Extract the (X, Y) coordinate from the center of the cell holding the provided text.  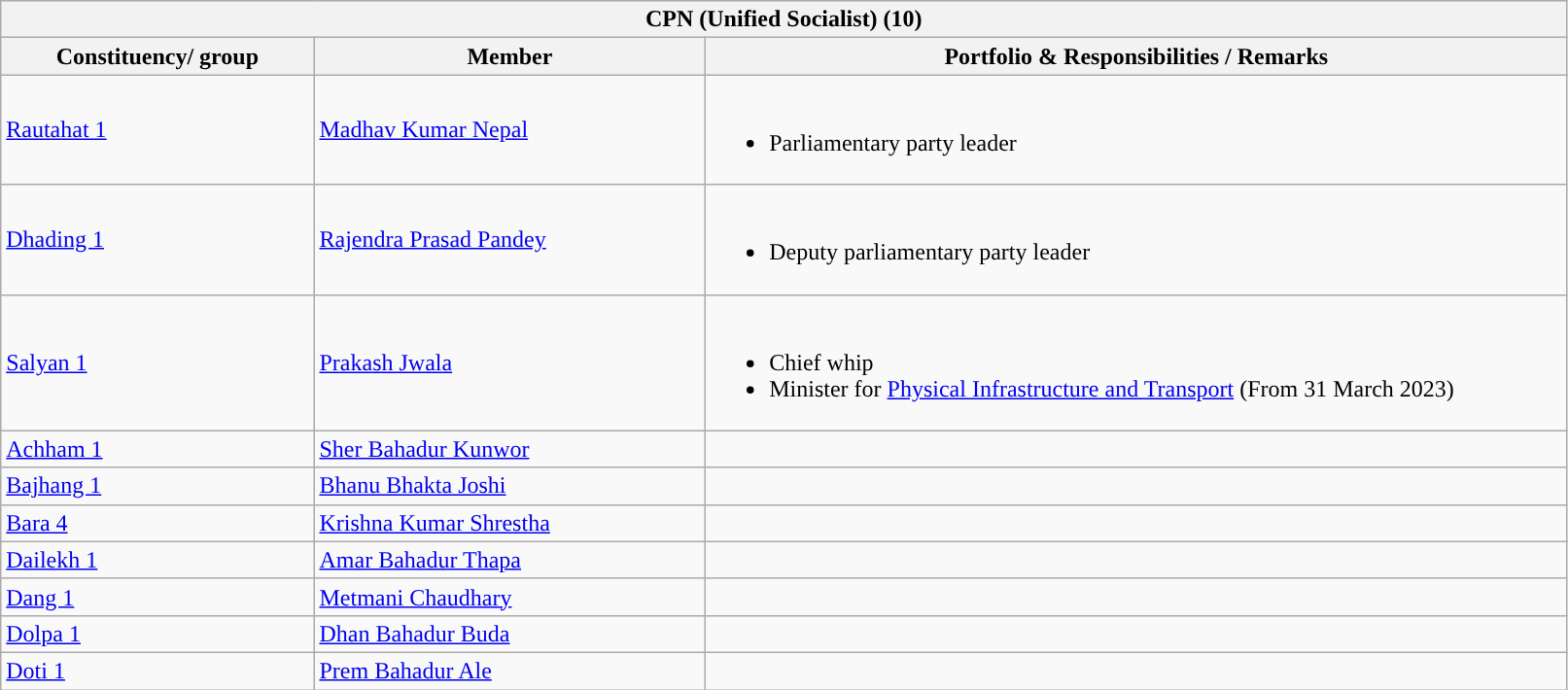
Dhan Bahadur Buda (509, 634)
Member (509, 56)
Dailekh 1 (157, 560)
Constituency/ group (157, 56)
Salyan 1 (157, 362)
Rautahat 1 (157, 130)
Dolpa 1 (157, 634)
Bhanu Bhakta Joshi (509, 486)
Madhav Kumar Nepal (509, 130)
Doti 1 (157, 671)
Krishna Kumar Shrestha (509, 523)
Prakash Jwala (509, 362)
Bara 4 (157, 523)
Portfolio & Responsibilities / Remarks (1136, 56)
CPN (Unified Socialist) (10) (784, 19)
Rajendra Prasad Pandey (509, 239)
Dhading 1 (157, 239)
Metmani Chaudhary (509, 597)
Sher Bahadur Kunwor (509, 449)
Amar Bahadur Thapa (509, 560)
Parliamentary party leader (1136, 130)
Achham 1 (157, 449)
Chief whipMinister for Physical Infrastructure and Transport (From 31 March 2023) (1136, 362)
Dang 1 (157, 597)
Bajhang 1 (157, 486)
Deputy parliamentary party leader (1136, 239)
Prem Bahadur Ale (509, 671)
